Return the (X, Y) coordinate for the center point of the cell that contains the specified text.  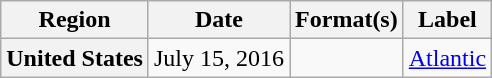
July 15, 2016 (218, 58)
Date (218, 20)
Format(s) (347, 20)
Region (75, 20)
United States (75, 58)
Label (447, 20)
Atlantic (447, 58)
